Identify which cell holds the provided text, then report its (x, y) central coordinate. 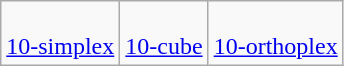
10-simplex (60, 34)
10-cube (164, 34)
10-orthoplex (276, 34)
